Scan for the cell matching the given text and deliver its (X, Y) coordinate at center. 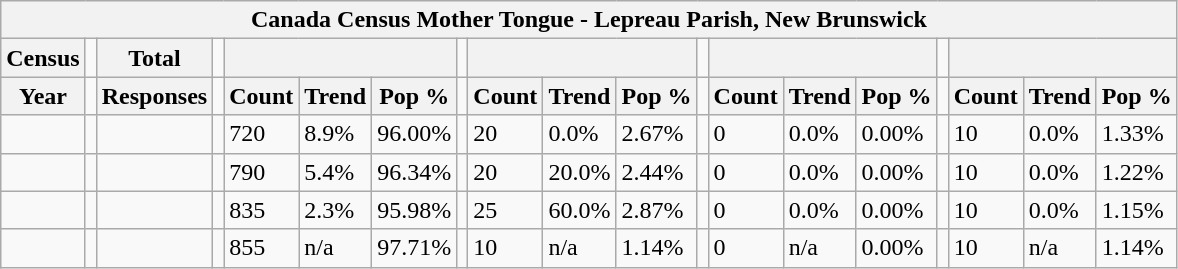
1.15% (1136, 210)
25 (506, 210)
1.22% (1136, 172)
Total (154, 58)
2.3% (336, 210)
1.33% (1136, 134)
97.71% (414, 248)
2.67% (656, 134)
Responses (154, 96)
95.98% (414, 210)
60.0% (580, 210)
720 (262, 134)
855 (262, 248)
5.4% (336, 172)
96.34% (414, 172)
96.00% (414, 134)
Year (43, 96)
835 (262, 210)
8.9% (336, 134)
Canada Census Mother Tongue - Lepreau Parish, New Brunswick (589, 20)
2.44% (656, 172)
Census (43, 58)
2.87% (656, 210)
20.0% (580, 172)
790 (262, 172)
